Locate the cell with the specified text and output its [x, y] center coordinate. 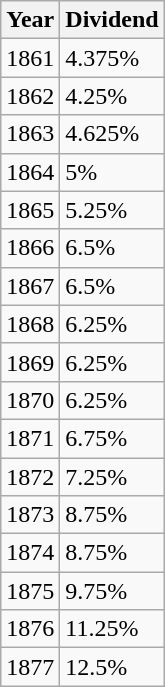
1864 [30, 172]
1865 [30, 210]
4.25% [112, 96]
1877 [30, 667]
1872 [30, 477]
Dividend [112, 20]
5.25% [112, 210]
11.25% [112, 629]
4.625% [112, 134]
1869 [30, 362]
1871 [30, 438]
5% [112, 172]
7.25% [112, 477]
1862 [30, 96]
1863 [30, 134]
1870 [30, 400]
1866 [30, 248]
1873 [30, 515]
9.75% [112, 591]
1861 [30, 58]
1867 [30, 286]
1874 [30, 553]
4.375% [112, 58]
1868 [30, 324]
12.5% [112, 667]
Year [30, 20]
1875 [30, 591]
1876 [30, 629]
6.75% [112, 438]
